Extract the (X, Y) coordinate from the center of the cell holding the provided text.  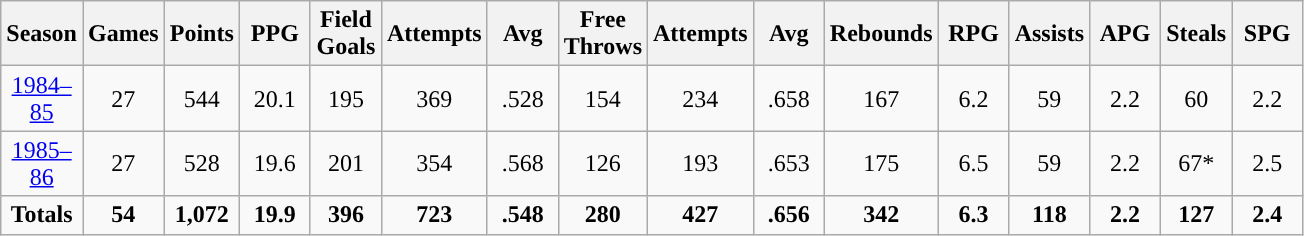
19.9 (274, 215)
369 (434, 98)
723 (434, 215)
SPG (1268, 34)
1,072 (202, 215)
Games (123, 34)
Totals (42, 215)
.656 (788, 215)
193 (701, 164)
Steals (1196, 34)
175 (881, 164)
Assists (1049, 34)
2.4 (1268, 215)
154 (602, 98)
1985–86 (42, 164)
20.1 (274, 98)
Free Throws (602, 34)
RPG (974, 34)
6.3 (974, 215)
195 (346, 98)
126 (602, 164)
528 (202, 164)
1984–85 (42, 98)
167 (881, 98)
54 (123, 215)
Season (42, 34)
APG (1126, 34)
118 (1049, 215)
127 (1196, 215)
544 (202, 98)
60 (1196, 98)
.548 (522, 215)
201 (346, 164)
Rebounds (881, 34)
Points (202, 34)
.653 (788, 164)
19.6 (274, 164)
67* (1196, 164)
Field Goals (346, 34)
6.5 (974, 164)
234 (701, 98)
342 (881, 215)
354 (434, 164)
PPG (274, 34)
396 (346, 215)
6.2 (974, 98)
.568 (522, 164)
.528 (522, 98)
2.5 (1268, 164)
280 (602, 215)
.658 (788, 98)
427 (701, 215)
